From the cell containing the given text, extract its center point as (X, Y) coordinate. 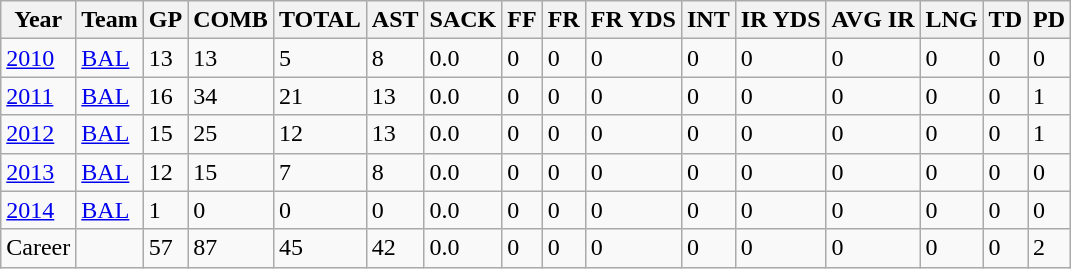
FF (522, 20)
25 (231, 134)
2013 (38, 172)
FR YDS (633, 20)
TOTAL (320, 20)
AVG IR (873, 20)
87 (231, 248)
COMB (231, 20)
5 (320, 58)
AST (395, 20)
45 (320, 248)
LNG (952, 20)
2012 (38, 134)
2010 (38, 58)
57 (165, 248)
INT (708, 20)
Year (38, 20)
GP (165, 20)
PD (1050, 20)
2 (1050, 248)
2011 (38, 96)
42 (395, 248)
7 (320, 172)
21 (320, 96)
34 (231, 96)
Career (38, 248)
16 (165, 96)
TD (1005, 20)
IR YDS (780, 20)
Team (110, 20)
2014 (38, 210)
SACK (463, 20)
FR (564, 20)
